Provide the [x, y] coordinate of the cell's center where the given text is located.  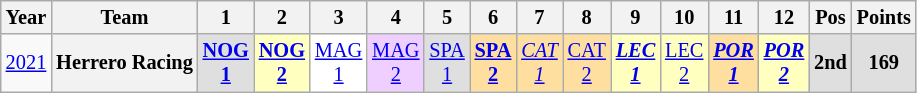
CAT2 [587, 63]
Points [884, 17]
Pos [830, 17]
2 [282, 17]
NOG1 [226, 63]
CAT1 [539, 63]
2021 [26, 63]
Team [124, 17]
SPA1 [446, 63]
NOG2 [282, 63]
9 [636, 17]
Herrero Racing [124, 63]
1 [226, 17]
POR1 [733, 63]
4 [396, 17]
12 [784, 17]
169 [884, 63]
10 [684, 17]
7 [539, 17]
LEC2 [684, 63]
MAG1 [338, 63]
SPA2 [494, 63]
2nd [830, 63]
MAG2 [396, 63]
POR2 [784, 63]
5 [446, 17]
6 [494, 17]
Year [26, 17]
11 [733, 17]
LEC1 [636, 63]
8 [587, 17]
3 [338, 17]
